For the text-containing cell, return its midpoint in (x, y) coordinate format. 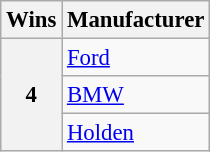
Ford (136, 58)
BMW (136, 95)
4 (32, 96)
Wins (32, 20)
Holden (136, 133)
Manufacturer (136, 20)
